Capture the cell that displays the provided text and extract its [x, y] central coordinate. 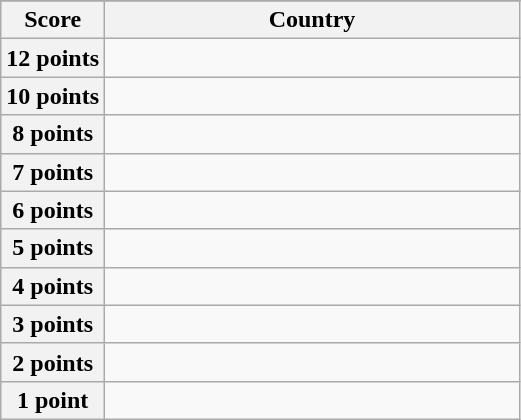
Score [53, 20]
4 points [53, 286]
Country [312, 20]
2 points [53, 362]
6 points [53, 210]
5 points [53, 248]
1 point [53, 400]
10 points [53, 96]
3 points [53, 324]
8 points [53, 134]
12 points [53, 58]
7 points [53, 172]
